Pinpoint the cell where the given text exists, returning its [x, y] midpoint coordinate. 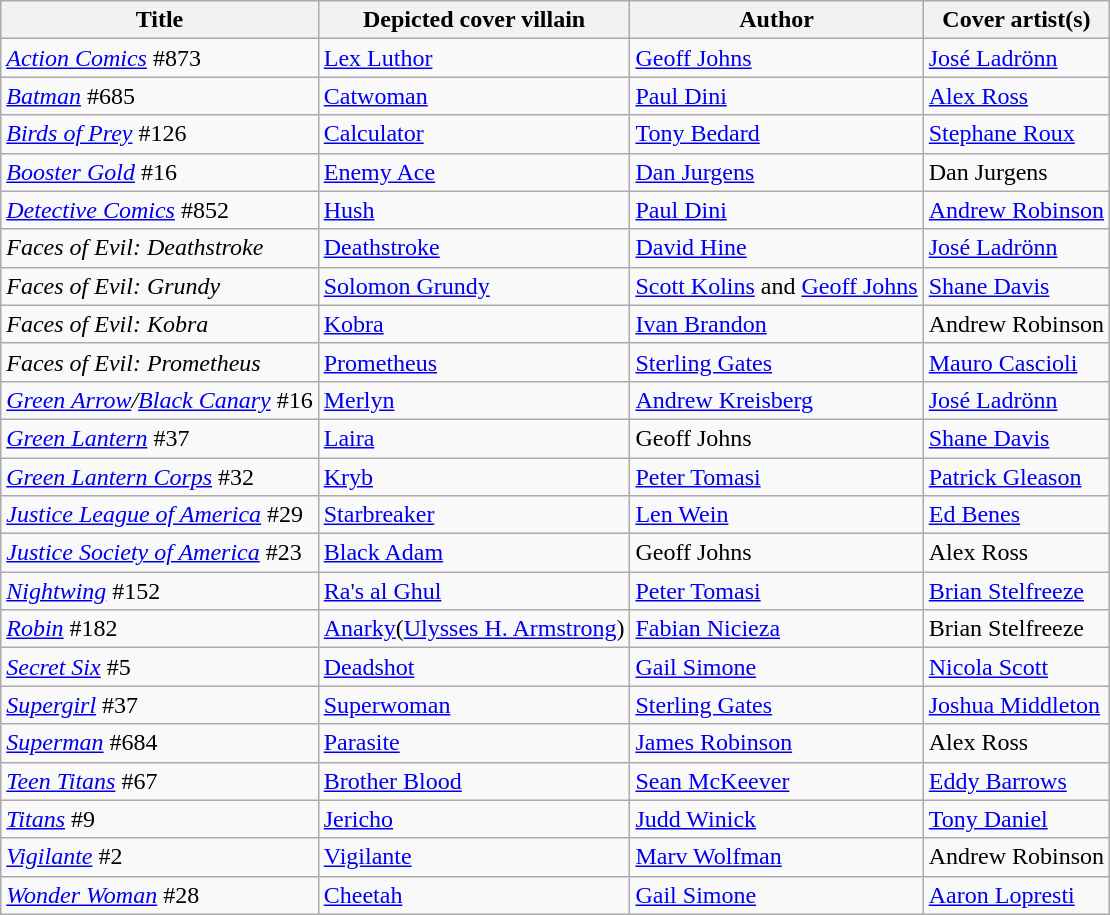
Faces of Evil: Deathstroke [160, 248]
Deathstroke [474, 248]
Black Adam [474, 553]
Titans #9 [160, 819]
Nightwing #152 [160, 591]
David Hine [776, 248]
Justice Society of America #23 [160, 553]
Solomon Grundy [474, 286]
Superwoman [474, 705]
Justice League of America #29 [160, 515]
Laira [474, 438]
Calculator [474, 134]
Cover artist(s) [1016, 20]
Enemy Ace [474, 172]
Jericho [474, 819]
Scott Kolins and Geoff Johns [776, 286]
Teen Titans #67 [160, 781]
Action Comics #873 [160, 58]
Eddy Barrows [1016, 781]
Kobra [474, 324]
Nicola Scott [1016, 667]
Depicted cover villain [474, 20]
Len Wein [776, 515]
Title [160, 20]
Secret Six #5 [160, 667]
Hush [474, 210]
Deadshot [474, 667]
Vigilante #2 [160, 857]
Mauro Cascioli [1016, 362]
Green Lantern Corps #32 [160, 477]
Lex Luthor [474, 58]
Marv Wolfman [776, 857]
Andrew Kreisberg [776, 400]
Detective Comics #852 [160, 210]
Supergirl #37 [160, 705]
Cheetah [474, 895]
Vigilante [474, 857]
Joshua Middleton [1016, 705]
Tony Bedard [776, 134]
Fabian Nicieza [776, 629]
Booster Gold #16 [160, 172]
Ivan Brandon [776, 324]
Wonder Woman #28 [160, 895]
Anarky(Ulysses H. Armstrong) [474, 629]
Author [776, 20]
Patrick Gleason [1016, 477]
Batman #685 [160, 96]
Superman #684 [160, 743]
Judd Winick [776, 819]
Faces of Evil: Grundy [160, 286]
Parasite [474, 743]
Brother Blood [474, 781]
Stephane Roux [1016, 134]
Starbreaker [474, 515]
Sean McKeever [776, 781]
Aaron Lopresti [1016, 895]
Green Lantern #37 [160, 438]
Faces of Evil: Prometheus [160, 362]
Green Arrow/Black Canary #16 [160, 400]
Kryb [474, 477]
Prometheus [474, 362]
Ra's al Ghul [474, 591]
Ed Benes [1016, 515]
Tony Daniel [1016, 819]
Birds of Prey #126 [160, 134]
Merlyn [474, 400]
Robin #182 [160, 629]
James Robinson [776, 743]
Faces of Evil: Kobra [160, 324]
Catwoman [474, 96]
